For the text-containing cell, return its midpoint in (X, Y) coordinate format. 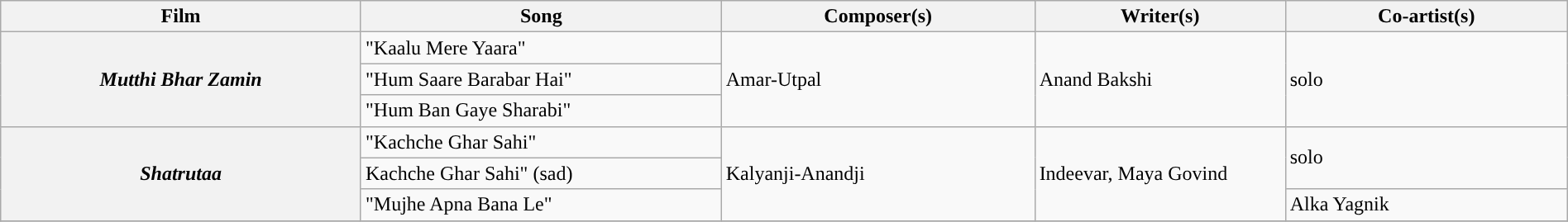
"Hum Ban Gaye Sharabi" (541, 111)
Film (181, 17)
Indeevar, Maya Govind (1159, 173)
"Mujhe Apna Bana Le" (541, 205)
Writer(s) (1159, 17)
Song (541, 17)
"Kaalu Mere Yaara" (541, 48)
Shatrutaa (181, 173)
Amar-Utpal (878, 79)
Composer(s) (878, 17)
"Hum Saare Barabar Hai" (541, 79)
"Kachche Ghar Sahi" (541, 142)
Kachche Ghar Sahi" (sad) (541, 173)
Mutthi Bhar Zamin (181, 79)
Kalyanji-Anandji (878, 173)
Alka Yagnik (1426, 205)
Anand Bakshi (1159, 79)
Co-artist(s) (1426, 17)
